Scan for the cell matching the given text and deliver its [X, Y] coordinate at center. 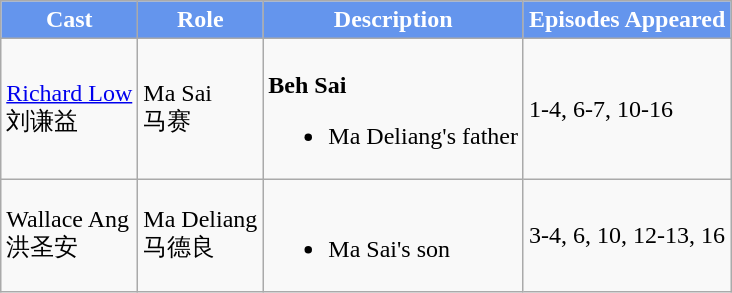
Richard Low 刘谦益 [70, 109]
Role [200, 20]
Ma Sai 马赛 [200, 109]
1-4, 6-7, 10-16 [626, 109]
Ma Deliang 马德良 [200, 236]
Description [394, 20]
Cast [70, 20]
Ma Sai's son [394, 236]
Beh SaiMa Deliang's father [394, 109]
Episodes Appeared [626, 20]
Wallace Ang 洪圣安 [70, 236]
3-4, 6, 10, 12-13, 16 [626, 236]
